Search for the cell housing the specified text and yield its (X, Y) center coordinate. 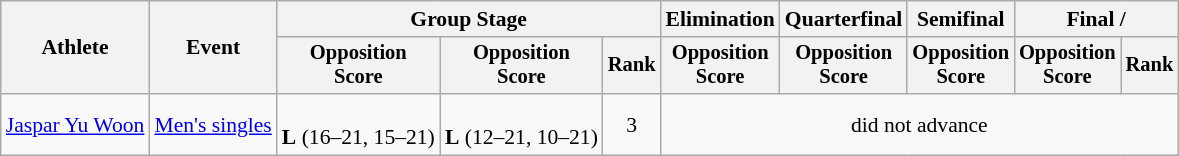
L (16–21, 15–21) (358, 124)
3 (632, 124)
Elimination (720, 19)
Group Stage (469, 19)
Final / (1096, 19)
did not advance (919, 124)
Event (212, 48)
Men's singles (212, 124)
Jaspar Yu Woon (76, 124)
Semifinal (960, 19)
L (12–21, 10–21) (522, 124)
Athlete (76, 48)
Quarterfinal (844, 19)
